Find where the given text appears and provide that cell's center as [X, Y] coordinate. 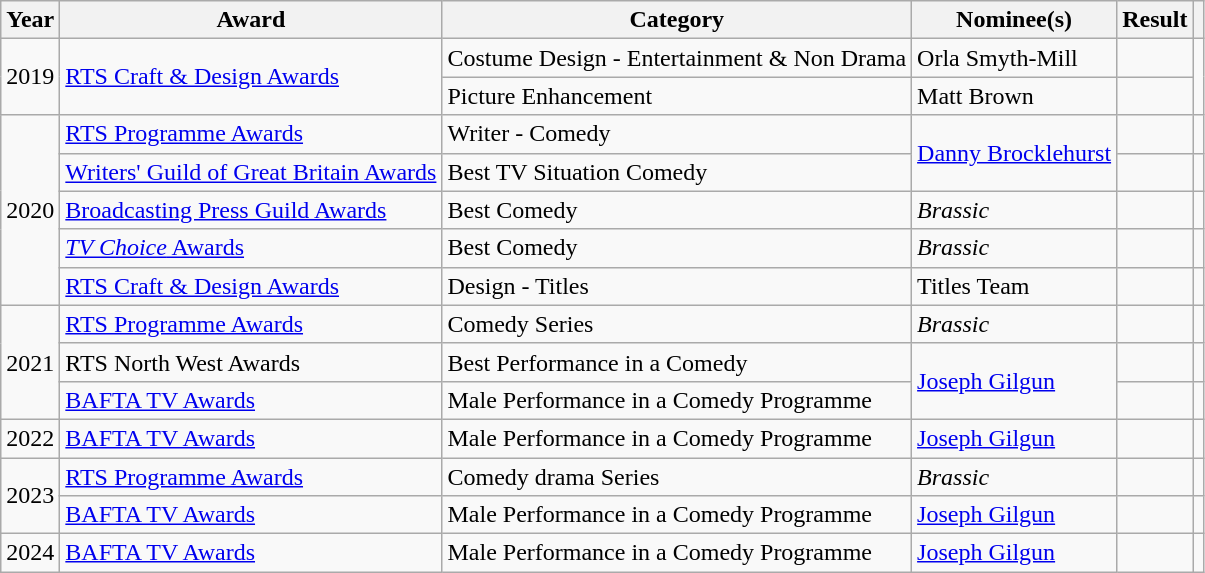
Titles Team [1014, 286]
Best Performance in a Comedy [677, 362]
2019 [30, 77]
2020 [30, 210]
Award [251, 20]
Picture Enhancement [677, 96]
Best TV Situation Comedy [677, 172]
2023 [30, 496]
Writers' Guild of Great Britain Awards [251, 172]
Broadcasting Press Guild Awards [251, 210]
Orla Smyth-Mill [1014, 58]
TV Choice Awards [251, 248]
Comedy drama Series [677, 477]
Nominee(s) [1014, 20]
Matt Brown [1014, 96]
RTS North West Awards [251, 362]
Year [30, 20]
Danny Brocklehurst [1014, 153]
Comedy Series [677, 324]
2024 [30, 553]
2022 [30, 438]
Design - Titles [677, 286]
Result [1155, 20]
Costume Design - Entertainment & Non Drama [677, 58]
Category [677, 20]
2021 [30, 362]
Writer - Comedy [677, 134]
